Provide the [X, Y] coordinate of the cell's center where the given text is located.  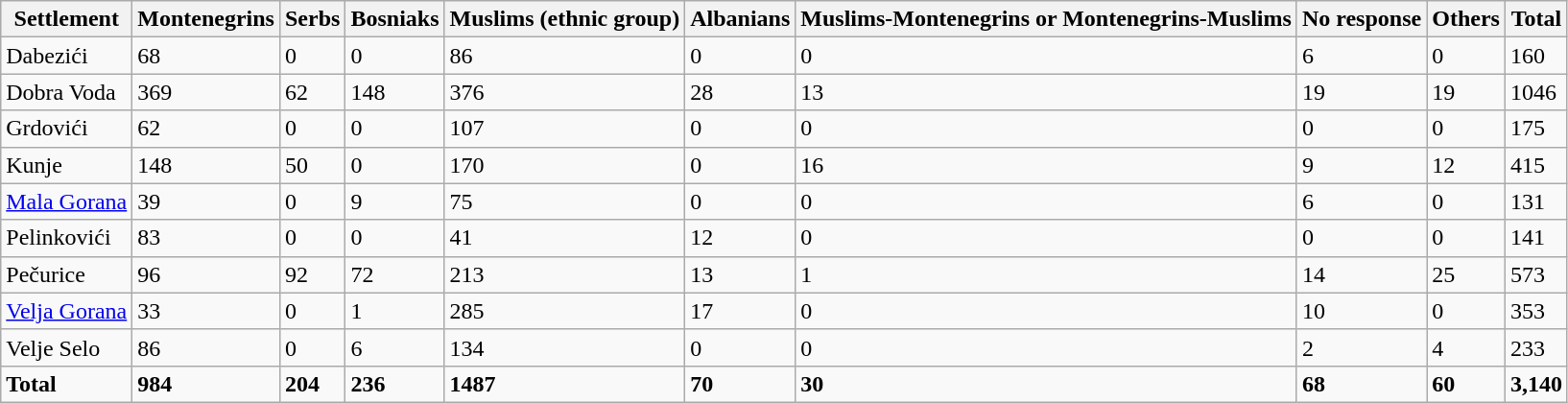
1046 [1535, 92]
16 [1046, 165]
573 [1535, 274]
Pečurice [67, 274]
Albanians [741, 19]
170 [564, 165]
25 [1466, 274]
28 [741, 92]
60 [1466, 384]
75 [564, 201]
353 [1535, 311]
Serbs [312, 19]
134 [564, 347]
1487 [564, 384]
Dabezići [67, 56]
33 [206, 311]
213 [564, 274]
233 [1535, 347]
10 [1361, 311]
Others [1466, 19]
Muslims (ethnic group) [564, 19]
141 [1535, 238]
72 [395, 274]
Velje Selo [67, 347]
204 [312, 384]
Velja Gorana [67, 311]
Muslims-Montenegrins or Montenegrins-Muslims [1046, 19]
70 [741, 384]
83 [206, 238]
41 [564, 238]
285 [564, 311]
131 [1535, 201]
50 [312, 165]
4 [1466, 347]
Mala Gorana [67, 201]
17 [741, 311]
Bosniaks [395, 19]
175 [1535, 129]
Settlement [67, 19]
236 [395, 384]
376 [564, 92]
984 [206, 384]
14 [1361, 274]
96 [206, 274]
No response [1361, 19]
160 [1535, 56]
Montenegrins [206, 19]
92 [312, 274]
2 [1361, 347]
369 [206, 92]
30 [1046, 384]
Kunje [67, 165]
3,140 [1535, 384]
Grdovići [67, 129]
39 [206, 201]
415 [1535, 165]
107 [564, 129]
Dobra Voda [67, 92]
Pelinkovići [67, 238]
